Return [X, Y] of the center of cell containing provided text 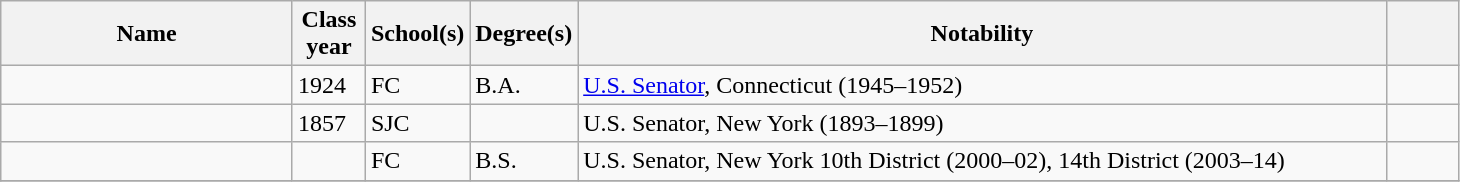
SJC [417, 123]
Name [147, 34]
1857 [328, 123]
B.A. [524, 85]
Class year [328, 34]
U.S. Senator, New York (1893–1899) [982, 123]
Degree(s) [524, 34]
Notability [982, 34]
1924 [328, 85]
School(s) [417, 34]
B.S. [524, 161]
U.S. Senator, Connecticut (1945–1952) [982, 85]
U.S. Senator, New York 10th District (2000–02), 14th District (2003–14) [982, 161]
